Identify which cell holds the provided text, then report its [X, Y] central coordinate. 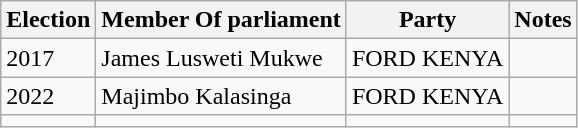
2017 [48, 58]
James Lusweti Mukwe [222, 58]
Notes [543, 20]
2022 [48, 96]
Election [48, 20]
Member Of parliament [222, 20]
Majimbo Kalasinga [222, 96]
Party [427, 20]
